Pinpoint the cell where the given text exists, returning its [x, y] midpoint coordinate. 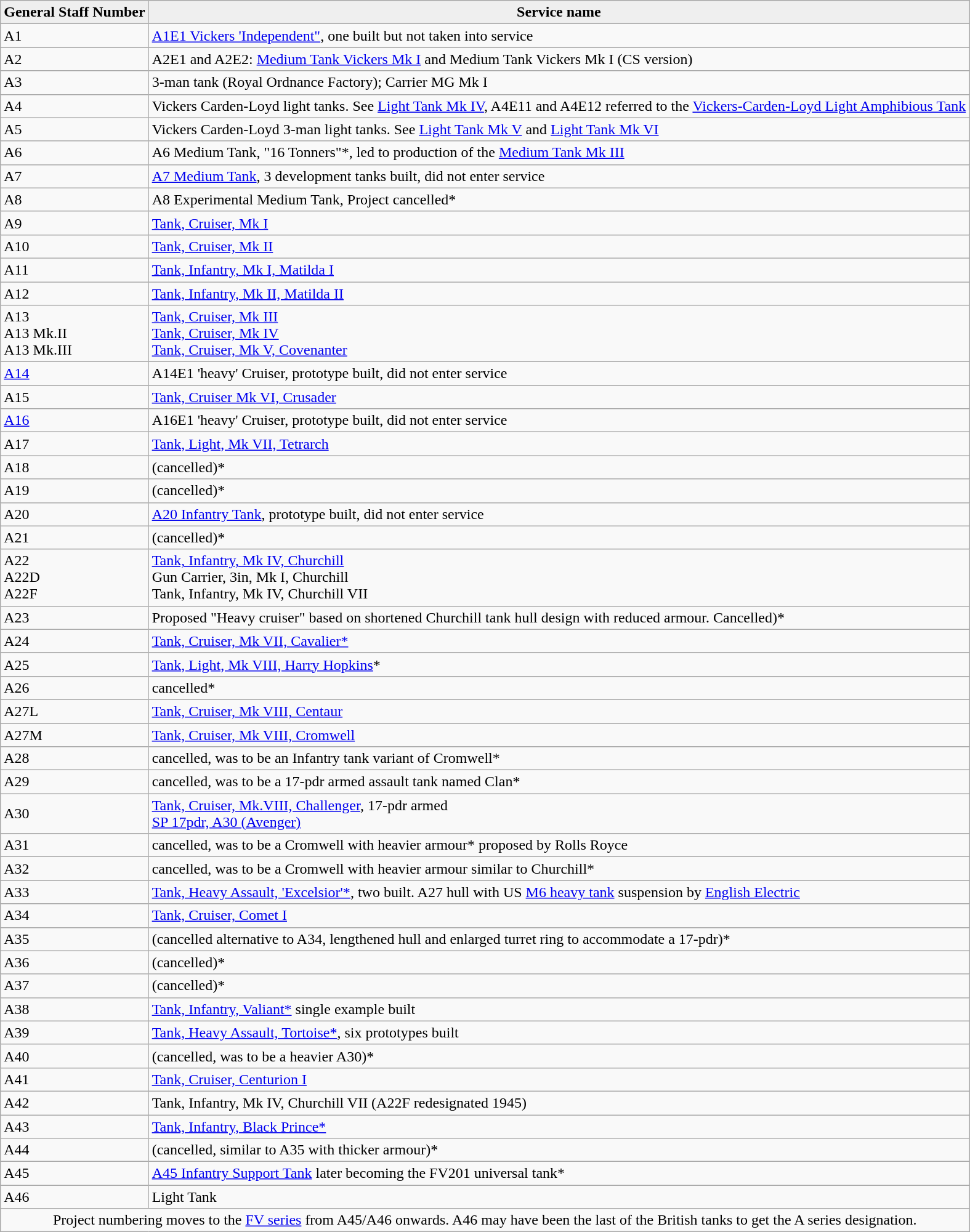
3-man tank (Royal Ordnance Factory); Carrier MG Mk I [559, 83]
Tank, Cruiser, Mk VII, Cavalier* [559, 641]
A17 [75, 444]
cancelled, was to be a Cromwell with heavier armour similar to Churchill* [559, 869]
(cancelled alternative to A34, lengthened hull and enlarged turret ring to accommodate a 17-pdr)* [559, 939]
Project numbering moves to the FV series from A45/A46 onwards. A46 may have been the last of the British tanks to get the A series designation. [485, 1220]
Tank, Cruiser, Mk II [559, 246]
A28 [75, 759]
Service name [559, 12]
A14E1 'heavy' Cruiser, prototype built, did not enter service [559, 374]
A21 [75, 537]
A42 [75, 1103]
cancelled, was to be a 17-pdr armed assault tank named Clan* [559, 782]
General Staff Number [75, 12]
A8 [75, 199]
A38 [75, 1009]
Proposed "Heavy cruiser" based on shortened Churchill tank hull design with reduced armour. Cancelled)* [559, 618]
Tank, Cruiser Mk VI, Crusader [559, 397]
A16E1 'heavy' Cruiser, prototype built, did not enter service [559, 421]
A1 [75, 36]
Tank, Cruiser, Mk I [559, 223]
A9 [75, 223]
A30 [75, 814]
Tank, Infantry, Mk IV, ChurchillGun Carrier, 3in, Mk I, Churchill Tank, Infantry, Mk IV, Churchill VII [559, 578]
Light Tank [559, 1197]
A6 [75, 153]
A45 Infantry Support Tank later becoming the FV201 universal tank* [559, 1174]
A32 [75, 869]
A40 [75, 1056]
A29 [75, 782]
A14 [75, 374]
Tank, Cruiser, Mk VIII, Centaur [559, 711]
cancelled* [559, 688]
A44 [75, 1150]
Tank, Heavy Assault, 'Excelsior'*, two built. A27 hull with US M6 heavy tank suspension by English Electric [559, 892]
A18 [75, 467]
A7 [75, 176]
A10 [75, 246]
A4 [75, 106]
A27L [75, 711]
cancelled, was to be a Cromwell with heavier armour* proposed by Rolls Royce [559, 845]
Tank, Heavy Assault, Tortoise*, six prototypes built [559, 1033]
A39 [75, 1033]
Tank, Cruiser, Mk VIII, Cromwell [559, 735]
A15 [75, 397]
A19 [75, 491]
Tank, Cruiser, Mk III Tank, Cruiser, Mk IVTank, Cruiser, Mk V, Covenanter [559, 334]
cancelled, was to be an Infantry tank variant of Cromwell* [559, 759]
A34 [75, 916]
A7 Medium Tank, 3 development tanks built, did not enter service [559, 176]
A36 [75, 962]
A25 [75, 664]
Vickers Carden-Loyd light tanks. See Light Tank Mk IV, A4E11 and A4E12 referred to the Vickers-Carden-Loyd Light Amphibious Tank [559, 106]
A13 A13 Mk.II A13 Mk.III [75, 334]
(cancelled, was to be a heavier A30)* [559, 1056]
A20 Infantry Tank, prototype built, did not enter service [559, 514]
Tank, Cruiser, Centurion I [559, 1079]
A35 [75, 939]
A5 [75, 129]
A33 [75, 892]
Tank, Infantry, Black Prince* [559, 1126]
A12 [75, 294]
A26 [75, 688]
Tank, Cruiser, Comet I [559, 916]
A22A22D A22F [75, 578]
Vickers Carden-Loyd 3-man light tanks. See Light Tank Mk V and Light Tank Mk VI [559, 129]
A43 [75, 1126]
A41 [75, 1079]
Tank, Infantry, Mk I, Matilda I [559, 270]
A20 [75, 514]
A1E1 Vickers 'Independent", one built but not taken into service [559, 36]
A3 [75, 83]
A6 Medium Tank, "16 Tonners"*, led to production of the Medium Tank Mk III [559, 153]
Tank, Cruiser, Mk.VIII, Challenger, 17-pdr armed SP 17pdr, A30 (Avenger) [559, 814]
A11 [75, 270]
A23 [75, 618]
A24 [75, 641]
A16 [75, 421]
Tank, Infantry, Mk II, Matilda II [559, 294]
Tank, Light, Mk VII, Tetrarch [559, 444]
Tank, Light, Mk VIII, Harry Hopkins* [559, 664]
(cancelled, similar to A35 with thicker armour)* [559, 1150]
A46 [75, 1197]
A27M [75, 735]
A8 Experimental Medium Tank, Project cancelled* [559, 199]
A2 [75, 59]
A45 [75, 1174]
A2E1 and A2E2: Medium Tank Vickers Mk I and Medium Tank Vickers Mk I (CS version) [559, 59]
A37 [75, 986]
Tank, Infantry, Valiant* single example built [559, 1009]
Tank, Infantry, Mk IV, Churchill VII (A22F redesignated 1945) [559, 1103]
A31 [75, 845]
